Capture the cell that displays the provided text and extract its (X, Y) central coordinate. 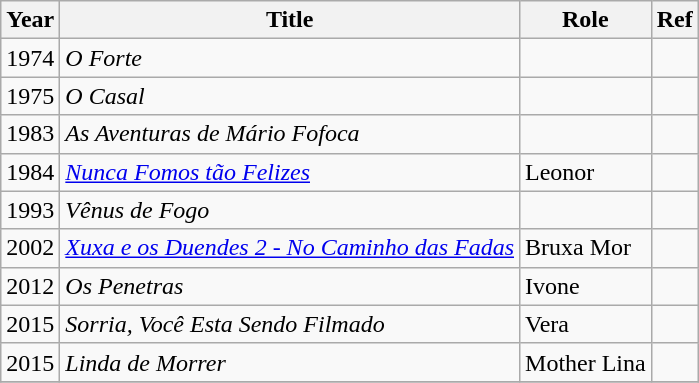
Vera (586, 324)
1983 (30, 134)
As Aventuras de Mário Fofoca (290, 134)
1975 (30, 96)
2002 (30, 248)
O Casal (290, 96)
Bruxa Mor (586, 248)
2012 (30, 286)
Os Penetras (290, 286)
Leonor (586, 172)
Vênus de Fogo (290, 210)
O Forte (290, 58)
Ivone (586, 286)
Ref (674, 20)
1974 (30, 58)
Nunca Fomos tão Felizes (290, 172)
Mother Lina (586, 362)
Title (290, 20)
Role (586, 20)
1993 (30, 210)
Linda de Morrer (290, 362)
Year (30, 20)
Sorria, Você Esta Sendo Filmado (290, 324)
Xuxa e os Duendes 2 - No Caminho das Fadas (290, 248)
1984 (30, 172)
